Detect which cell encompasses the target text, then output its [x, y] center coordinate. 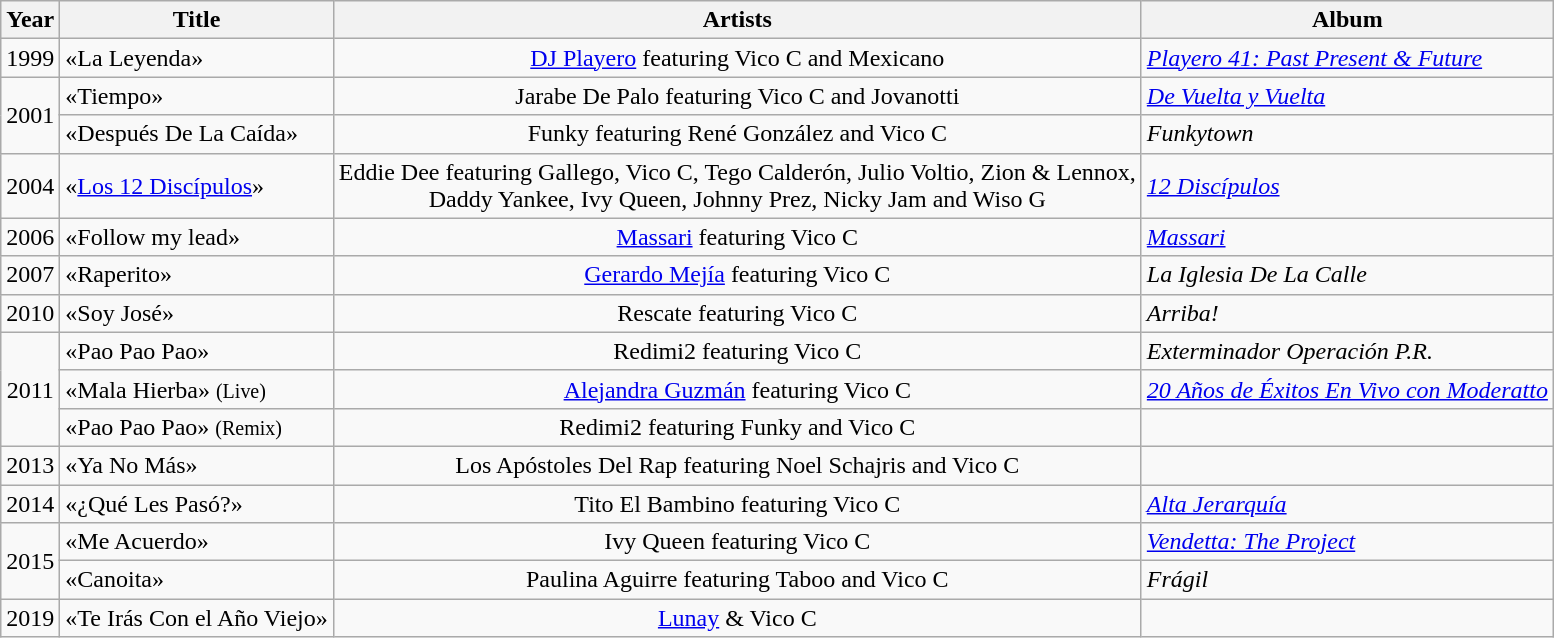
«Los 12 Discípulos» [196, 186]
Gerardo Mejía featuring Vico C [737, 275]
«Canoita» [196, 580]
Tito El Bambino featuring Vico C [737, 503]
«Pao Pao Pao» (Remix) [196, 427]
2011 [30, 389]
Vendetta: The Project [1347, 542]
«Raperito» [196, 275]
«¿Qué Les Pasó?» [196, 503]
«Follow my lead» [196, 237]
Funky featuring René González and Vico C [737, 134]
De Vuelta y Vuelta [1347, 96]
«Soy José» [196, 313]
Lunay & Vico C [737, 618]
Massari featuring Vico C [737, 237]
Year [30, 20]
«Pao Pao Pao» [196, 351]
Frágil [1347, 580]
Redimi2 featuring Vico C [737, 351]
Redimi2 featuring Funky and Vico C [737, 427]
2013 [30, 465]
Arriba! [1347, 313]
2001 [30, 115]
12 Discípulos [1347, 186]
Playero 41: Past Present & Future [1347, 58]
2010 [30, 313]
Massari [1347, 237]
Eddie Dee featuring Gallego, Vico C, Tego Calderón, Julio Voltio, Zion & Lennox,Daddy Yankee, Ivy Queen, Johnny Prez, Nicky Jam and Wiso G [737, 186]
2014 [30, 503]
Rescate featuring Vico C [737, 313]
DJ Playero featuring Vico C and Mexicano [737, 58]
Album [1347, 20]
Artists [737, 20]
Funkytown [1347, 134]
«La Leyenda» [196, 58]
20 Años de Éxitos En Vivo con Moderatto [1347, 389]
Alta Jerarquía [1347, 503]
2007 [30, 275]
«Después De La Caída» [196, 134]
2006 [30, 237]
Alejandra Guzmán featuring Vico C [737, 389]
«Mala Hierba» (Live) [196, 389]
Los Apóstoles Del Rap featuring Noel Schajris and Vico C [737, 465]
Title [196, 20]
Ivy Queen featuring Vico C [737, 542]
«Tiempo» [196, 96]
«Me Acuerdo» [196, 542]
«Ya No Más» [196, 465]
Exterminador Operación P.R. [1347, 351]
2019 [30, 618]
1999 [30, 58]
2004 [30, 186]
2015 [30, 561]
La Iglesia De La Calle [1347, 275]
«Te Irás Con el Año Viejo» [196, 618]
Paulina Aguirre featuring Taboo and Vico C [737, 580]
Jarabe De Palo featuring Vico C and Jovanotti [737, 96]
